For the text-containing cell, return its midpoint in [X, Y] coordinate format. 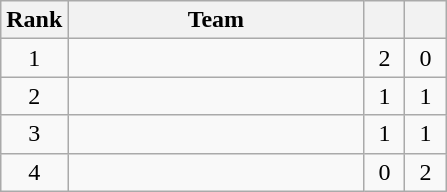
Rank [34, 20]
3 [34, 134]
4 [34, 172]
Team [216, 20]
